For the text-containing cell, return its midpoint in (x, y) coordinate format. 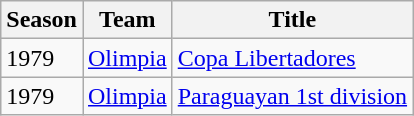
Paraguayan 1st division (292, 96)
Title (292, 20)
Copa Libertadores (292, 58)
Team (127, 20)
Season (42, 20)
